Determine the (x, y) coordinate at the center of the cell enclosing the given text.  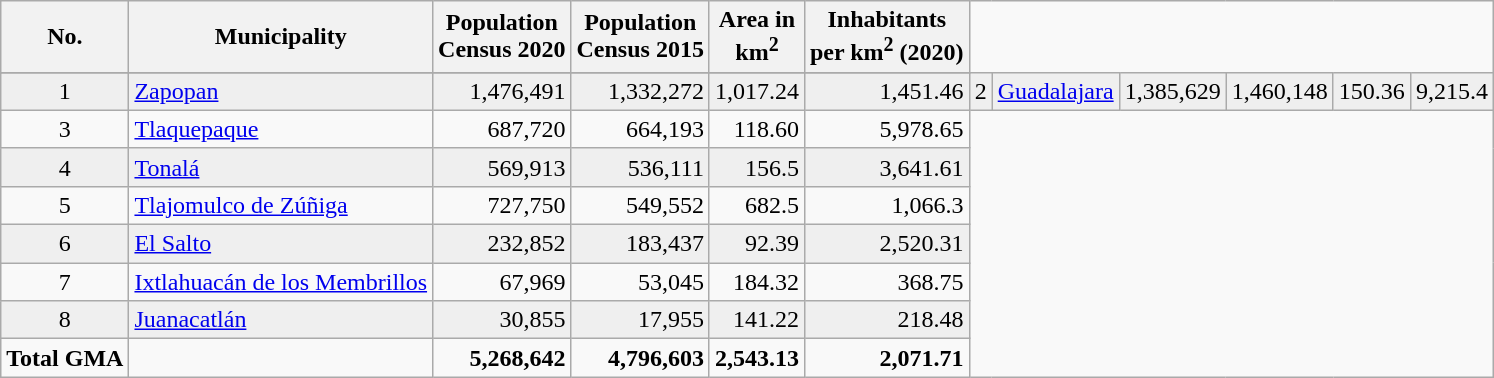
368.75 (886, 282)
PopulationCensus 2015 (640, 37)
17,955 (640, 320)
Guadalajara (1056, 91)
Ixtlahuacán de los Membrillos (281, 282)
1,332,272 (640, 91)
4,796,603 (640, 358)
Tonalá (281, 167)
687,720 (502, 129)
2 (980, 91)
569,913 (502, 167)
3 (65, 129)
Tlaquepaque (281, 129)
184.32 (756, 282)
92.39 (756, 244)
156.5 (756, 167)
2,543.13 (756, 358)
1 (65, 91)
El Salto (281, 244)
Total GMA (65, 358)
Tlajomulco de Zúñiga (281, 205)
232,852 (502, 244)
Area inkm2 (756, 37)
67,969 (502, 282)
6 (65, 244)
5,268,642 (502, 358)
8 (65, 320)
2,071.71 (886, 358)
No. (65, 37)
664,193 (640, 129)
5,978.65 (886, 129)
Zapopan (281, 91)
150.36 (1372, 91)
PopulationCensus 2020 (502, 37)
1,451.46 (886, 91)
218.48 (886, 320)
Municipality (281, 37)
118.60 (756, 129)
53,045 (640, 282)
727,750 (502, 205)
4 (65, 167)
183,437 (640, 244)
Juanacatlán (281, 320)
1,460,148 (1280, 91)
1,476,491 (502, 91)
549,552 (640, 205)
7 (65, 282)
1,385,629 (1172, 91)
1,017.24 (756, 91)
141.22 (756, 320)
Inhabitantsper km2 (2020) (886, 37)
30,855 (502, 320)
2,520.31 (886, 244)
3,641.61 (886, 167)
1,066.3 (886, 205)
536,111 (640, 167)
682.5 (756, 205)
9,215.4 (1452, 91)
5 (65, 205)
